From the cell containing the given text, extract its center point as (X, Y) coordinate. 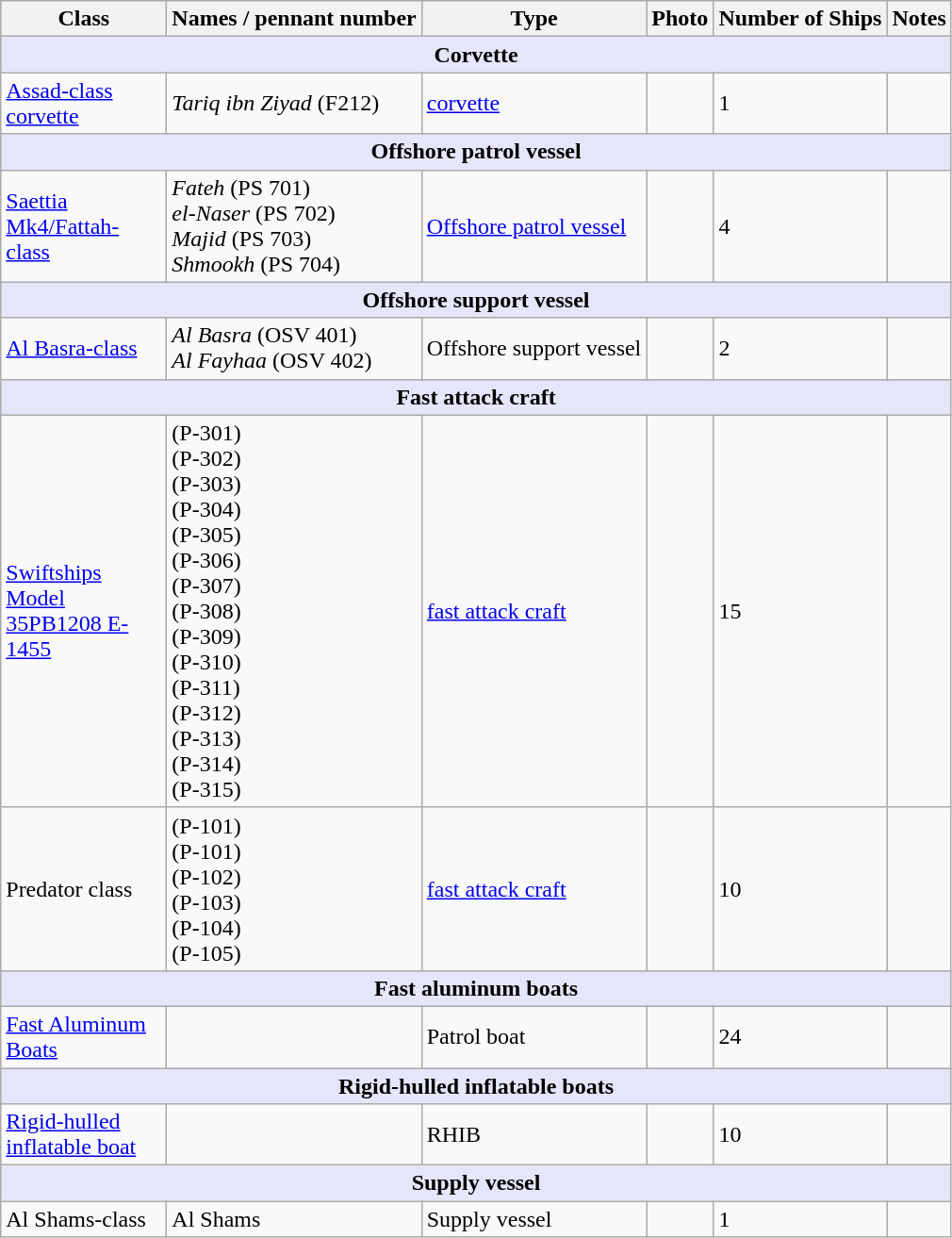
Fast aluminum boats (477, 988)
Tariq ibn Ziyad (F212) (294, 104)
Patrol boat (533, 1037)
Rigid-hulled inflatable boats (477, 1085)
(P-101)(P-101)(P-102)(P-103)(P-104)(P-105) (294, 888)
Names / pennant number (294, 19)
4 (800, 226)
Al Shams (294, 1219)
Al Basra (OSV 401)Al Fayhaa (OSV 402) (294, 349)
Al Shams-class (84, 1219)
Al Basra-class (84, 349)
(P-301)(P-302)(P-303)(P-304)(P-305)(P-306)(P-307)(P-308)(P-309)(P-310)(P-311)(P-312)(P-313)(P-314)(P-315) (294, 611)
Assad-class corvette (84, 104)
Saettia Mk4/Fattah-class (84, 226)
RHIB (533, 1135)
Type (533, 19)
2 (800, 349)
Fateh (PS 701)el-Naser (PS 702)Majid (PS 703)Shmookh (PS 704) (294, 226)
Number of Ships (800, 19)
Fast attack craft (477, 397)
Fast Aluminum Boats (84, 1037)
24 (800, 1037)
corvette (533, 104)
Corvette (477, 55)
Photo (681, 19)
Swiftships Model 35PB1208 E-1455 (84, 611)
Notes (919, 19)
15 (800, 611)
Predator class (84, 888)
Rigid-hulled inflatable boat (84, 1135)
Class (84, 19)
